Provide the [X, Y] coordinate of the cell's center where the given text is located.  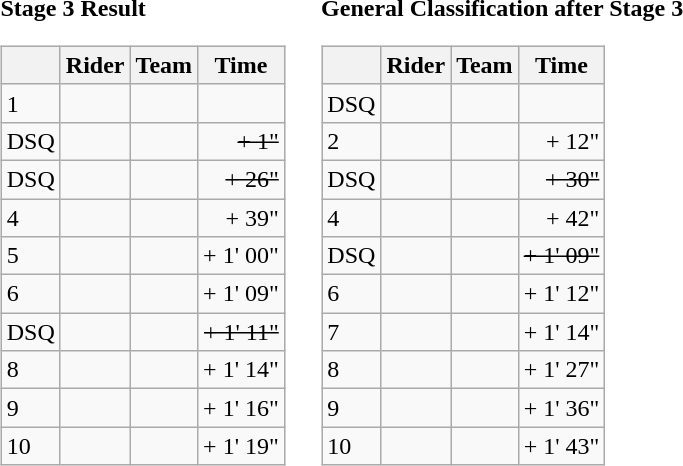
+ 1' 11" [242, 332]
+ 1' 12" [562, 294]
+ 1' 19" [242, 446]
1 [30, 103]
7 [352, 332]
+ 39" [242, 217]
+ 30" [562, 179]
+ 12" [562, 141]
5 [30, 256]
+ 42" [562, 217]
2 [352, 141]
+ 1' 00" [242, 256]
+ 1' 16" [242, 408]
+ 1" [242, 141]
+ 1' 27" [562, 370]
+ 1' 36" [562, 408]
+ 26" [242, 179]
+ 1' 43" [562, 446]
